Scan for the cell matching the given text and deliver its [X, Y] coordinate at center. 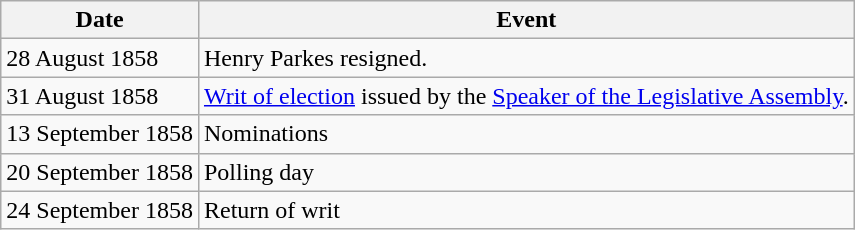
Polling day [526, 172]
Nominations [526, 134]
Date [100, 20]
Return of writ [526, 210]
Event [526, 20]
13 September 1858 [100, 134]
20 September 1858 [100, 172]
28 August 1858 [100, 58]
24 September 1858 [100, 210]
31 August 1858 [100, 96]
Writ of election issued by the Speaker of the Legislative Assembly. [526, 96]
Henry Parkes resigned. [526, 58]
